Output the [x, y] coordinate of the center of the cell containing the given text.  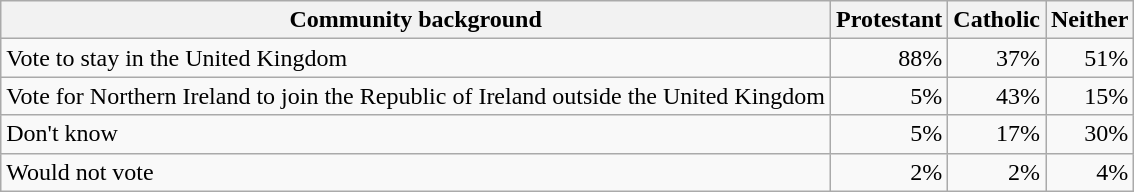
Vote to stay in the United Kingdom [416, 58]
Catholic [997, 20]
4% [1090, 172]
43% [997, 96]
Would not vote [416, 172]
Community background [416, 20]
Protestant [890, 20]
Don't know [416, 134]
88% [890, 58]
17% [997, 134]
30% [1090, 134]
37% [997, 58]
Vote for Northern Ireland to join the Republic of Ireland outside the United Kingdom [416, 96]
15% [1090, 96]
51% [1090, 58]
Neither [1090, 20]
